Scan for the cell matching the given text and deliver its [X, Y] coordinate at center. 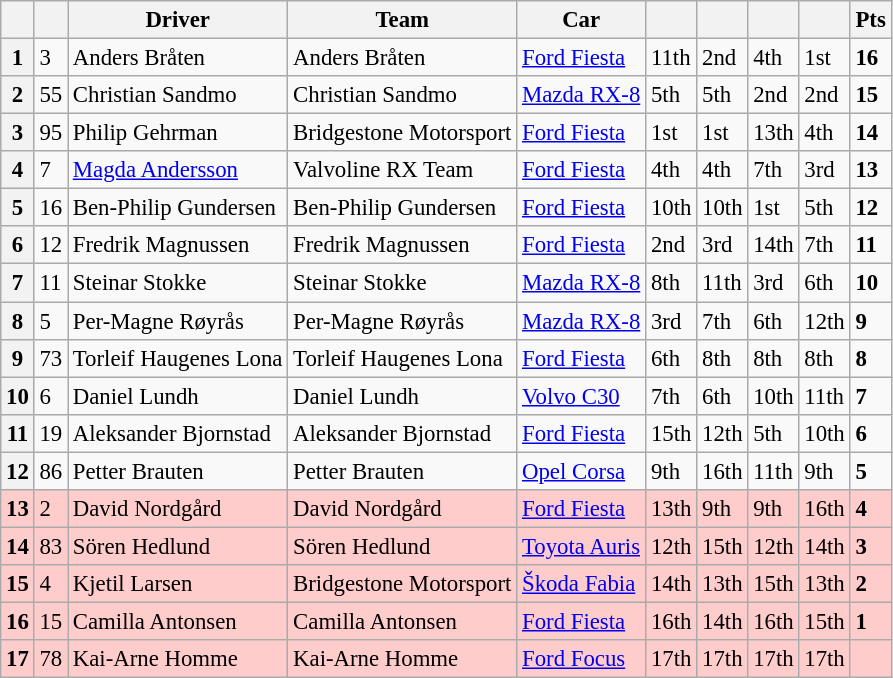
17 [18, 659]
19 [50, 433]
Toyota Auris [582, 546]
Driver [178, 20]
86 [50, 471]
83 [50, 546]
Volvo C30 [582, 396]
Opel Corsa [582, 471]
Škoda Fabia [582, 584]
Car [582, 20]
55 [50, 95]
Ford Focus [582, 659]
Kjetil Larsen [178, 584]
Pts [870, 20]
Valvoline RX Team [402, 170]
Philip Gehrman [178, 133]
Magda Andersson [178, 170]
95 [50, 133]
78 [50, 659]
Team [402, 20]
73 [50, 358]
